Determine the (X, Y) coordinate at the center of the cell enclosing the given text.  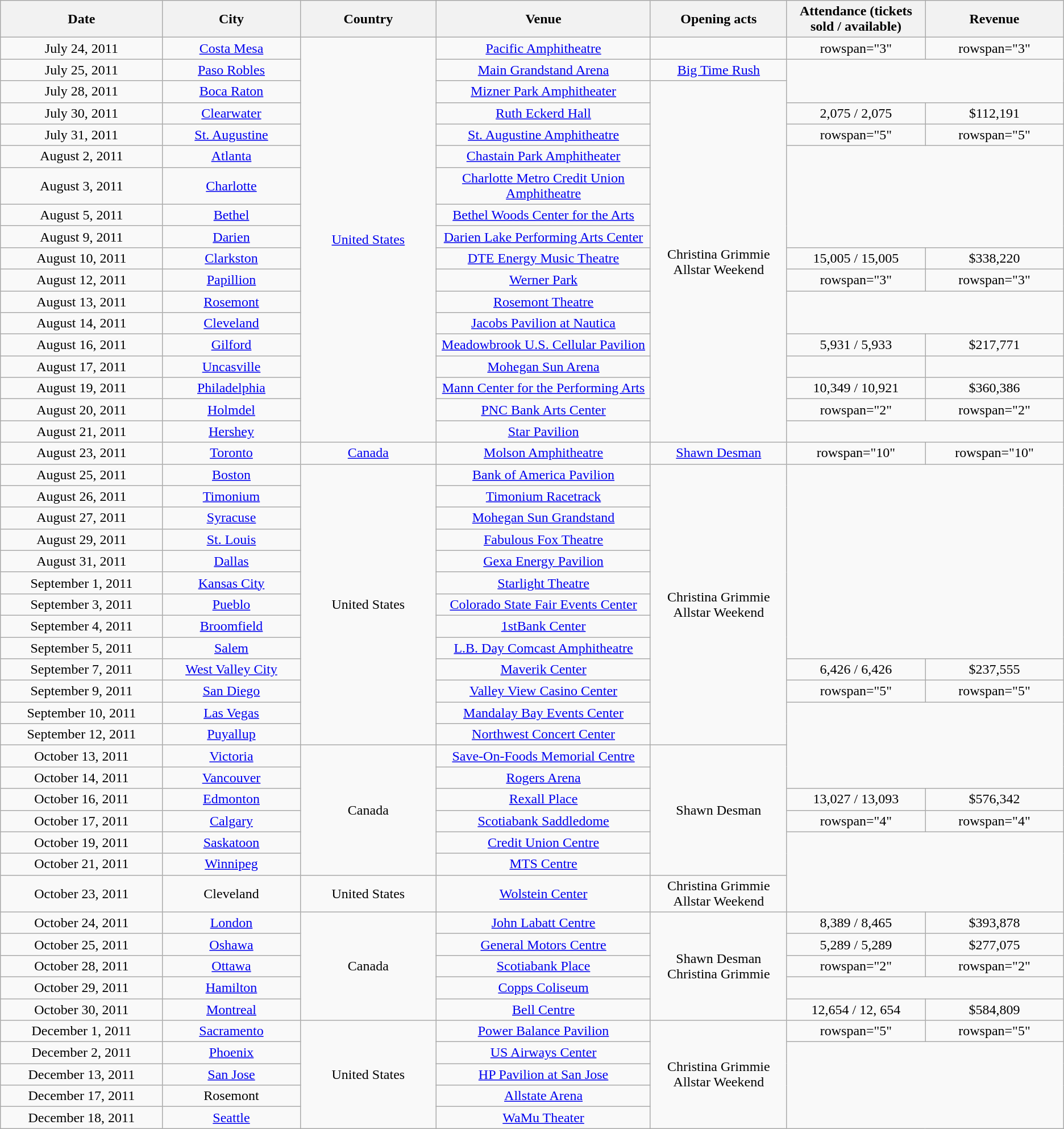
St. Augustine (231, 135)
$338,220 (995, 258)
15,005 / 15,005 (856, 258)
August 19, 2011 (82, 388)
July 30, 2011 (82, 113)
Charlotte (231, 185)
August 10, 2011 (82, 258)
Werner Park (543, 280)
13,027 / 13,093 (856, 799)
Syracuse (231, 518)
Kansas City (231, 583)
$393,878 (995, 923)
Calgary (231, 821)
October 21, 2011 (82, 864)
DTE Energy Music Theatre (543, 258)
Main Grandstand Arena (543, 70)
Chastain Park Amphitheater (543, 156)
September 1, 2011 (82, 583)
Papillion (231, 280)
Boca Raton (231, 92)
September 3, 2011 (82, 604)
8,389 / 8,465 (856, 923)
Las Vegas (231, 713)
December 2, 2011 (82, 1053)
London (231, 923)
Venue (543, 19)
Costa Mesa (231, 48)
Valley View Casino Center (543, 691)
Mann Center for the Performing Arts (543, 388)
Northwest Concert Center (543, 734)
August 25, 2011 (82, 475)
Country (368, 19)
August 20, 2011 (82, 410)
Mohegan Sun Grandstand (543, 518)
Maverik Center (543, 670)
December 18, 2011 (82, 1118)
September 9, 2011 (82, 691)
Holmdel (231, 410)
Hamilton (231, 987)
Credit Union Centre (543, 842)
Paso Robles (231, 70)
Salem (231, 647)
5,931 / 5,933 (856, 345)
August 27, 2011 (82, 518)
Sacramento (231, 1031)
Pueblo (231, 604)
August 14, 2011 (82, 323)
Wolstein Center (543, 894)
Scotiabank Place (543, 966)
$360,386 (995, 388)
Timonium Racetrack (543, 496)
July 25, 2011 (82, 70)
$584,809 (995, 1009)
September 12, 2011 (82, 734)
PNC Bank Arts Center (543, 410)
L.B. Day Comcast Amphitheatre (543, 647)
MTS Centre (543, 864)
Mizner Park Amphitheater (543, 92)
General Motors Centre (543, 944)
$576,342 (995, 799)
Clearwater (231, 113)
Oshawa (231, 944)
West Valley City (231, 670)
Ruth Eckerd Hall (543, 113)
Vancouver (231, 778)
Meadowbrook U.S. Cellular Pavilion (543, 345)
Opening acts (718, 19)
October 19, 2011 (82, 842)
August 21, 2011 (82, 431)
Copps Coliseum (543, 987)
Molson Amphitheatre (543, 453)
Date (82, 19)
Starlight Theatre (543, 583)
Star Pavilion (543, 431)
September 5, 2011 (82, 647)
August 29, 2011 (82, 539)
October 16, 2011 (82, 799)
HP Pavilion at San Jose (543, 1074)
Bank of America Pavilion (543, 475)
$237,555 (995, 670)
Philadelphia (231, 388)
August 23, 2011 (82, 453)
Attendance (tickets sold / available) (856, 19)
Winnipeg (231, 864)
August 17, 2011 (82, 367)
October 23, 2011 (82, 894)
December 1, 2011 (82, 1031)
Save-On-Foods Memorial Centre (543, 756)
October 30, 2011 (82, 1009)
$217,771 (995, 345)
John Labatt Centre (543, 923)
Saskatoon (231, 842)
December 13, 2011 (82, 1074)
October 24, 2011 (82, 923)
10,349 / 10,921 (856, 388)
October 28, 2011 (82, 966)
Allstate Arena (543, 1096)
Rogers Arena (543, 778)
Atlanta (231, 156)
October 29, 2011 (82, 987)
Scotiabank Saddledome (543, 821)
October 17, 2011 (82, 821)
August 12, 2011 (82, 280)
August 13, 2011 (82, 302)
July 28, 2011 (82, 92)
Uncasville (231, 367)
San Diego (231, 691)
Ottawa (231, 966)
5,289 / 5,289 (856, 944)
Seattle (231, 1118)
$277,075 (995, 944)
Broomfield (231, 626)
August 2, 2011 (82, 156)
Darien Lake Performing Arts Center (543, 236)
Fabulous Fox Theatre (543, 539)
Clarkston (231, 258)
Montreal (231, 1009)
Edmonton (231, 799)
Shawn DesmanChristina Grimmie (718, 966)
Bell Centre (543, 1009)
Mandalay Bay Events Center (543, 713)
Jacobs Pavilion at Nautica (543, 323)
Rosemont Theatre (543, 302)
1stBank Center (543, 626)
September 4, 2011 (82, 626)
August 5, 2011 (82, 215)
August 3, 2011 (82, 185)
Gexa Energy Pavilion (543, 561)
October 25, 2011 (82, 944)
WaMu Theater (543, 1118)
12,654 / 12, 654 (856, 1009)
Power Balance Pavilion (543, 1031)
Rexall Place (543, 799)
San Jose (231, 1074)
Boston (231, 475)
2,075 / 2,075 (856, 113)
July 24, 2011 (82, 48)
July 31, 2011 (82, 135)
Charlotte Metro Credit Union Amphitheatre (543, 185)
6,426 / 6,426 (856, 670)
St. Louis (231, 539)
September 7, 2011 (82, 670)
October 14, 2011 (82, 778)
Hershey (231, 431)
Pacific Amphitheatre (543, 48)
Bethel Woods Center for the Arts (543, 215)
October 13, 2011 (82, 756)
US Airways Center (543, 1053)
Toronto (231, 453)
Darien (231, 236)
Colorado State Fair Events Center (543, 604)
Big Time Rush (718, 70)
Phoenix (231, 1053)
August 16, 2011 (82, 345)
St. Augustine Amphitheatre (543, 135)
Timonium (231, 496)
September 10, 2011 (82, 713)
$112,191 (995, 113)
City (231, 19)
August 26, 2011 (82, 496)
Victoria (231, 756)
Gilford (231, 345)
Puyallup (231, 734)
Revenue (995, 19)
Dallas (231, 561)
December 17, 2011 (82, 1096)
August 31, 2011 (82, 561)
Bethel (231, 215)
August 9, 2011 (82, 236)
Mohegan Sun Arena (543, 367)
